For the text-containing cell, return its midpoint in (x, y) coordinate format. 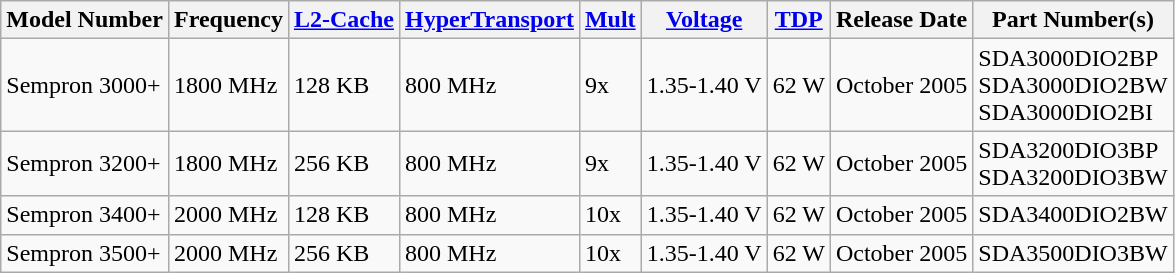
Sempron 3200+ (85, 164)
SDA3200DIO3BPSDA3200DIO3BW (1073, 164)
L2-Cache (344, 20)
Frequency (228, 20)
Voltage (704, 20)
HyperTransport (489, 20)
Mult (610, 20)
SDA3400DIO2BW (1073, 215)
Sempron 3000+ (85, 85)
SDA3500DIO3BW (1073, 253)
Sempron 3500+ (85, 253)
SDA3000DIO2BPSDA3000DIO2BWSDA3000DIO2BI (1073, 85)
Model Number (85, 20)
Release Date (901, 20)
Part Number(s) (1073, 20)
TDP (798, 20)
Sempron 3400+ (85, 215)
